Extract the (x, y) coordinate from the center of the cell holding the provided text.  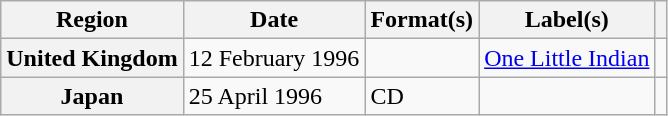
Format(s) (422, 20)
25 April 1996 (274, 96)
One Little Indian (567, 58)
Date (274, 20)
Japan (92, 96)
12 February 1996 (274, 58)
Region (92, 20)
United Kingdom (92, 58)
Label(s) (567, 20)
CD (422, 96)
